Return the (x, y) coordinate for the center point of the cell that contains the specified text.  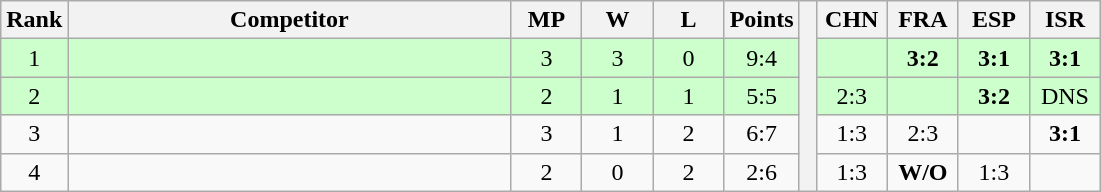
6:7 (762, 134)
5:5 (762, 96)
W/O (922, 172)
FRA (922, 20)
2:6 (762, 172)
4 (34, 172)
Points (762, 20)
Competitor (290, 20)
W (618, 20)
DNS (1064, 96)
CHN (852, 20)
9:4 (762, 58)
MP (546, 20)
Rank (34, 20)
L (688, 20)
ESP (994, 20)
ISR (1064, 20)
